Pinpoint the cell where the given text exists, returning its (X, Y) midpoint coordinate. 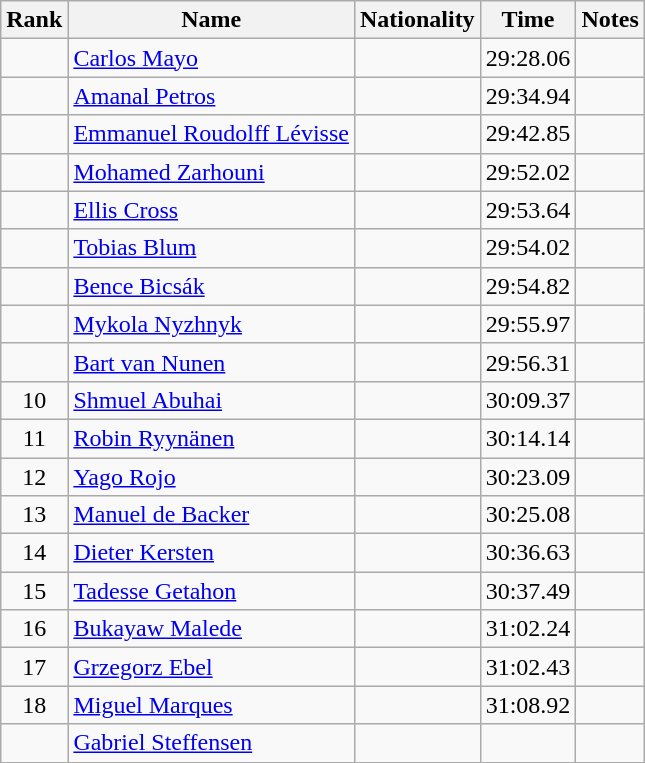
Notes (610, 20)
Amanal Petros (212, 96)
16 (34, 629)
17 (34, 667)
31:08.92 (528, 705)
14 (34, 553)
Miguel Marques (212, 705)
Nationality (417, 20)
29:42.85 (528, 134)
30:14.14 (528, 438)
Name (212, 20)
Carlos Mayo (212, 58)
Dieter Kersten (212, 553)
29:54.82 (528, 286)
29:53.64 (528, 210)
Gabriel Steffensen (212, 743)
Robin Ryynänen (212, 438)
31:02.24 (528, 629)
Bence Bicsák (212, 286)
Rank (34, 20)
29:28.06 (528, 58)
29:56.31 (528, 362)
29:55.97 (528, 324)
29:34.94 (528, 96)
Yago Rojo (212, 477)
Mohamed Zarhouni (212, 172)
31:02.43 (528, 667)
Time (528, 20)
Shmuel Abuhai (212, 400)
30:23.09 (528, 477)
Tobias Blum (212, 248)
29:52.02 (528, 172)
12 (34, 477)
29:54.02 (528, 248)
13 (34, 515)
30:36.63 (528, 553)
10 (34, 400)
Ellis Cross (212, 210)
Tadesse Getahon (212, 591)
Emmanuel Roudolff Lévisse (212, 134)
18 (34, 705)
30:09.37 (528, 400)
15 (34, 591)
Bukayaw Malede (212, 629)
Grzegorz Ebel (212, 667)
Manuel de Backer (212, 515)
Bart van Nunen (212, 362)
Mykola Nyzhnyk (212, 324)
30:37.49 (528, 591)
11 (34, 438)
30:25.08 (528, 515)
